Scan for the cell matching the given text and deliver its [x, y] coordinate at center. 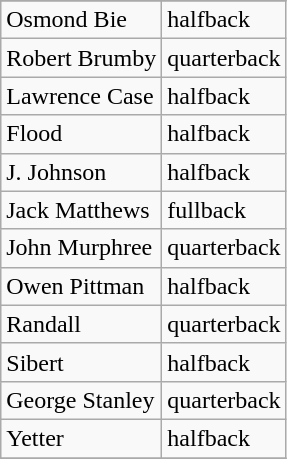
Lawrence Case [82, 96]
Owen Pittman [82, 286]
Jack Matthews [82, 210]
Randall [82, 324]
George Stanley [82, 400]
Flood [82, 134]
John Murphree [82, 248]
Osmond Bie [82, 20]
J. Johnson [82, 172]
fullback [224, 210]
Sibert [82, 362]
Robert Brumby [82, 58]
Yetter [82, 438]
